Pinpoint the cell where the given text exists, returning its (x, y) midpoint coordinate. 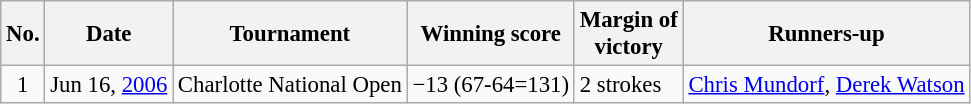
Runners-up (826, 34)
Margin ofvictory (628, 34)
Chris Mundorf, Derek Watson (826, 85)
Jun 16, 2006 (109, 85)
−13 (67-64=131) (490, 85)
No. (23, 34)
1 (23, 85)
2 strokes (628, 85)
Winning score (490, 34)
Charlotte National Open (290, 85)
Date (109, 34)
Tournament (290, 34)
